Capture the cell that displays the provided text and extract its [x, y] central coordinate. 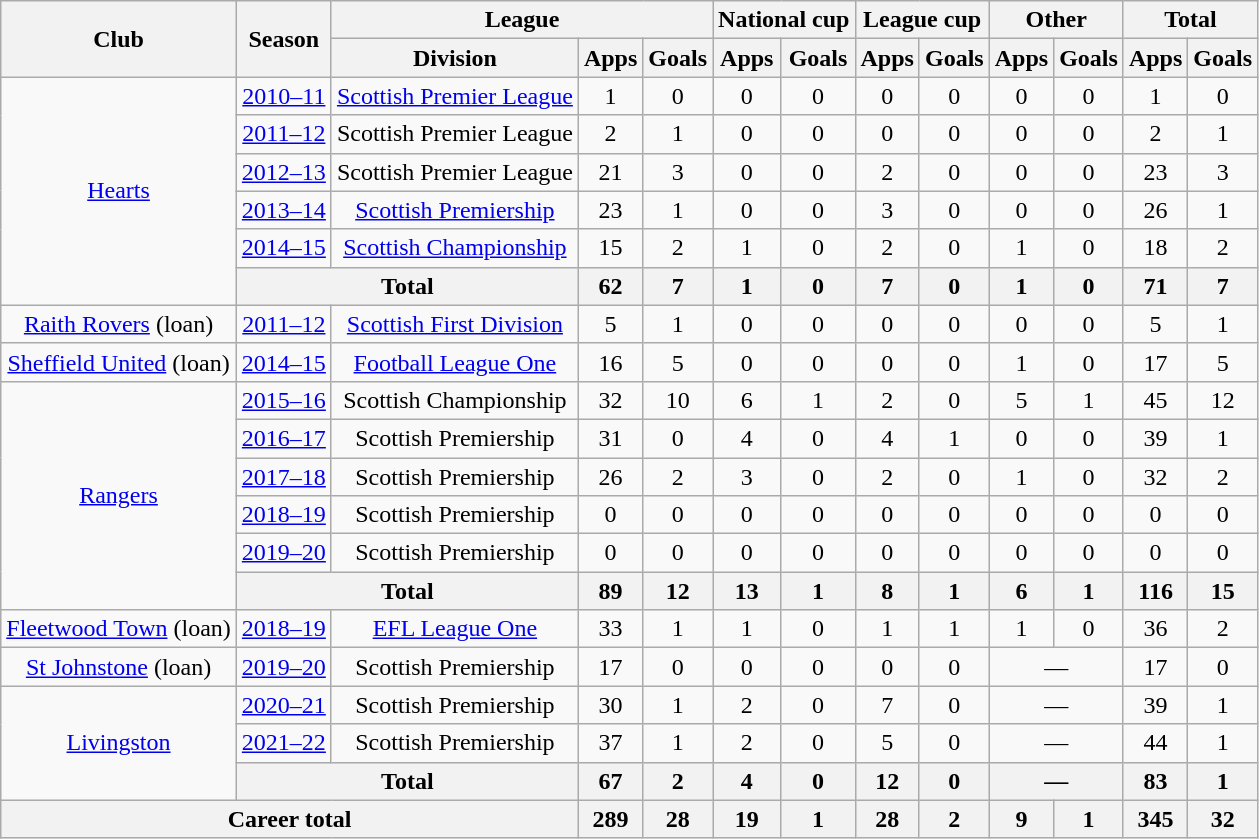
St Johnstone (loan) [119, 667]
89 [610, 591]
83 [1155, 781]
33 [610, 629]
League cup [922, 20]
37 [610, 743]
9 [1021, 819]
8 [887, 591]
18 [1155, 248]
2020–21 [284, 705]
Club [119, 39]
League [522, 20]
2012–13 [284, 172]
Rangers [119, 495]
Other [1056, 20]
Football League One [454, 362]
44 [1155, 743]
2015–16 [284, 400]
Season [284, 39]
Hearts [119, 191]
2017–18 [284, 477]
Fleetwood Town (loan) [119, 629]
2010–11 [284, 96]
Division [454, 58]
National cup [784, 20]
19 [747, 819]
71 [1155, 286]
62 [610, 286]
31 [610, 438]
13 [747, 591]
2013–14 [284, 210]
45 [1155, 400]
30 [610, 705]
36 [1155, 629]
2016–17 [284, 438]
10 [678, 400]
345 [1155, 819]
EFL League One [454, 629]
67 [610, 781]
Raith Rovers (loan) [119, 324]
21 [610, 172]
Scottish First Division [454, 324]
116 [1155, 591]
Career total [290, 819]
16 [610, 362]
289 [610, 819]
Livingston [119, 743]
2021–22 [284, 743]
Sheffield United (loan) [119, 362]
